Search for the cell housing the specified text and yield its (x, y) center coordinate. 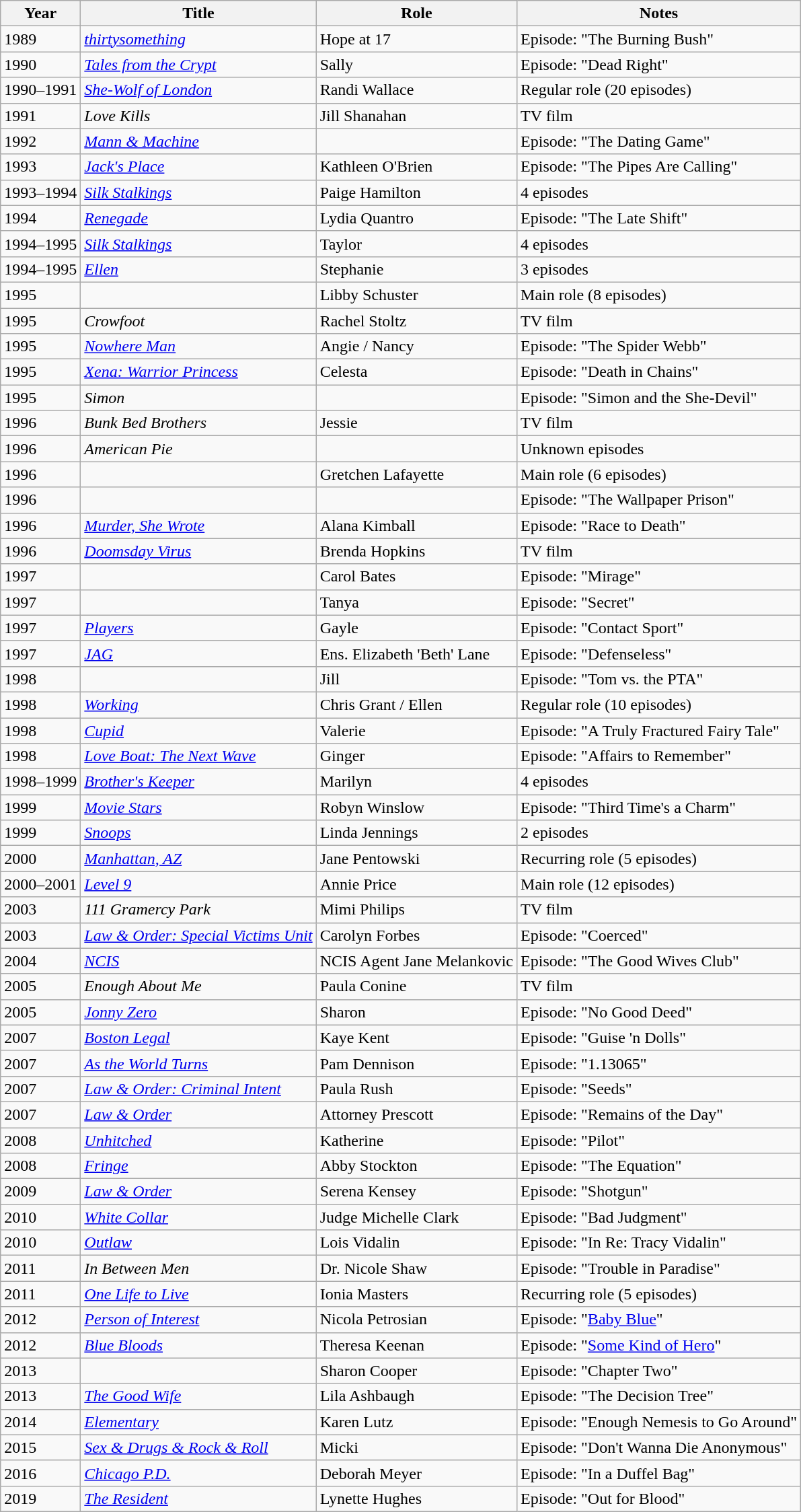
Episode: "The Decision Tree" (659, 1396)
1990–1991 (40, 90)
1989 (40, 39)
2000–2001 (40, 884)
Lila Ashbaugh (416, 1396)
Main role (8 episodes) (659, 295)
2000 (40, 859)
Blue Bloods (198, 1345)
Jill (416, 679)
Episode: "Affairs to Remember" (659, 756)
2 episodes (659, 833)
Episode: "Race to Death" (659, 526)
Linda Jennings (416, 833)
Libby Schuster (416, 295)
Lois Vidalin (416, 1243)
Episode: "The Good Wives Club" (659, 961)
Micki (416, 1447)
Gayle (416, 628)
Ellen (198, 269)
She-Wolf of London (198, 90)
Chris Grant / Ellen (416, 705)
Episode: "Enough Nemesis to Go Around" (659, 1422)
2015 (40, 1447)
Lydia Quantro (416, 218)
Lynette Hughes (416, 1499)
Boston Legal (198, 1038)
2014 (40, 1422)
Xena: Warrior Princess (198, 372)
Episode: "The Spider Webb" (659, 347)
Rachel Stoltz (416, 321)
Robyn Winslow (416, 807)
Carolyn Forbes (416, 935)
1998–1999 (40, 782)
Law & Order: Special Victims Unit (198, 935)
Love Boat: The Next Wave (198, 756)
Judge Michelle Clark (416, 1217)
Simon (198, 398)
2004 (40, 961)
Ionia Masters (416, 1294)
Pam Dennison (416, 1063)
Kathleen O'Brien (416, 167)
Episode: "The Late Shift" (659, 218)
Outlaw (198, 1243)
Episode: "Seeds" (659, 1089)
Jessie (416, 423)
1992 (40, 141)
Kaye Kent (416, 1038)
Valerie (416, 730)
Episode: "Tom vs. the PTA" (659, 679)
Celesta (416, 372)
Gretchen Lafayette (416, 474)
Alana Kimball (416, 526)
Marilyn (416, 782)
Snoops (198, 833)
Episode: "The Dating Game" (659, 141)
Love Kills (198, 116)
Abby Stockton (416, 1166)
Renegade (198, 218)
Manhattan, AZ (198, 859)
2019 (40, 1499)
Episode: "Third Time's a Charm" (659, 807)
Jill Shanahan (416, 116)
1993 (40, 167)
Players (198, 628)
Paula Rush (416, 1089)
2016 (40, 1473)
Episode: "1.13065" (659, 1063)
Person of Interest (198, 1320)
Theresa Keenan (416, 1345)
Episode: "Some Kind of Hero" (659, 1345)
One Life to Live (198, 1294)
Episode: "Coerced" (659, 935)
Sharon Cooper (416, 1371)
Dr. Nicole Shaw (416, 1268)
Ens. Elizabeth 'Beth' Lane (416, 653)
As the World Turns (198, 1063)
Episode: "Remains of the Day" (659, 1114)
Chicago P.D. (198, 1473)
Deborah Meyer (416, 1473)
Bunk Bed Brothers (198, 423)
Serena Kensey (416, 1192)
Episode: "Don't Wanna Die Anonymous" (659, 1447)
Fringe (198, 1166)
Paula Conine (416, 986)
Year (40, 13)
Episode: "Trouble in Paradise" (659, 1268)
Level 9 (198, 884)
Episode: "Dead Right" (659, 65)
Episode: "In Re: Tracy Vidalin" (659, 1243)
Angie / Nancy (416, 347)
Episode: "Shotgun" (659, 1192)
Episode: "Contact Sport" (659, 628)
thirtysomething (198, 39)
The Resident (198, 1499)
Cupid (198, 730)
Notes (659, 13)
Law & Order: Criminal Intent (198, 1089)
Regular role (20 episodes) (659, 90)
Doomsday Virus (198, 551)
1993–1994 (40, 192)
Elementary (198, 1422)
Sally (416, 65)
Episode: "The Burning Bush" (659, 39)
Episode: "Out for Blood" (659, 1499)
Paige Hamilton (416, 192)
Episode: "Simon and the She-Devil" (659, 398)
Brenda Hopkins (416, 551)
Episode: "Pilot" (659, 1141)
Katherine (416, 1141)
1990 (40, 65)
Episode: "The Wallpaper Prison" (659, 500)
Regular role (10 episodes) (659, 705)
Hope at 17 (416, 39)
Episode: "The Pipes Are Calling" (659, 167)
Episode: "Secret" (659, 602)
Crowfoot (198, 321)
Tales from the Crypt (198, 65)
Episode: "Death in Chains" (659, 372)
Annie Price (416, 884)
1991 (40, 116)
Working (198, 705)
111 Gramercy Park (198, 910)
Mimi Philips (416, 910)
Murder, She Wrote (198, 526)
Attorney Prescott (416, 1114)
Episode: "Baby Blue" (659, 1320)
Stephanie (416, 269)
Taylor (416, 244)
American Pie (198, 449)
Role (416, 13)
Brother's Keeper (198, 782)
Episode: "In a Duffel Bag" (659, 1473)
Tanya (416, 602)
NCIS Agent Jane Melankovic (416, 961)
NCIS (198, 961)
Jane Pentowski (416, 859)
Episode: "No Good Deed" (659, 1012)
Episode: "The Equation" (659, 1166)
Movie Stars (198, 807)
Mann & Machine (198, 141)
The Good Wife (198, 1396)
Ginger (416, 756)
Episode: "Defenseless" (659, 653)
Unknown episodes (659, 449)
Episode: "Guise 'n Dolls" (659, 1038)
2009 (40, 1192)
Unhitched (198, 1141)
3 episodes (659, 269)
1994 (40, 218)
Karen Lutz (416, 1422)
Sex & Drugs & Rock & Roll (198, 1447)
Episode: "Chapter Two" (659, 1371)
Jack's Place (198, 167)
Sharon (416, 1012)
Carol Bates (416, 577)
Episode: "Mirage" (659, 577)
Nicola Petrosian (416, 1320)
Episode: "A Truly Fractured Fairy Tale" (659, 730)
In Between Men (198, 1268)
Main role (6 episodes) (659, 474)
White Collar (198, 1217)
Jonny Zero (198, 1012)
Nowhere Man (198, 347)
JAG (198, 653)
Randi Wallace (416, 90)
Title (198, 13)
Main role (12 episodes) (659, 884)
Enough About Me (198, 986)
Episode: "Bad Judgment" (659, 1217)
